Detect which cell encompasses the target text, then output its [X, Y] center coordinate. 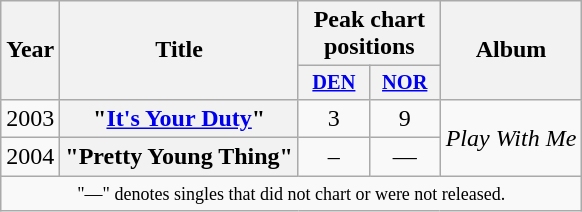
Year [30, 50]
– [334, 157]
DEN [334, 83]
Peak chart positions [369, 34]
"It's Your Duty" [180, 118]
Album [511, 50]
Play With Me [511, 137]
2004 [30, 157]
Title [180, 50]
3 [334, 118]
"—" denotes singles that did not chart or were not released. [292, 194]
NOR [404, 83]
— [404, 157]
2003 [30, 118]
"Pretty Young Thing" [180, 157]
9 [404, 118]
